Extract the (X, Y) coordinate from the center of the cell holding the provided text.  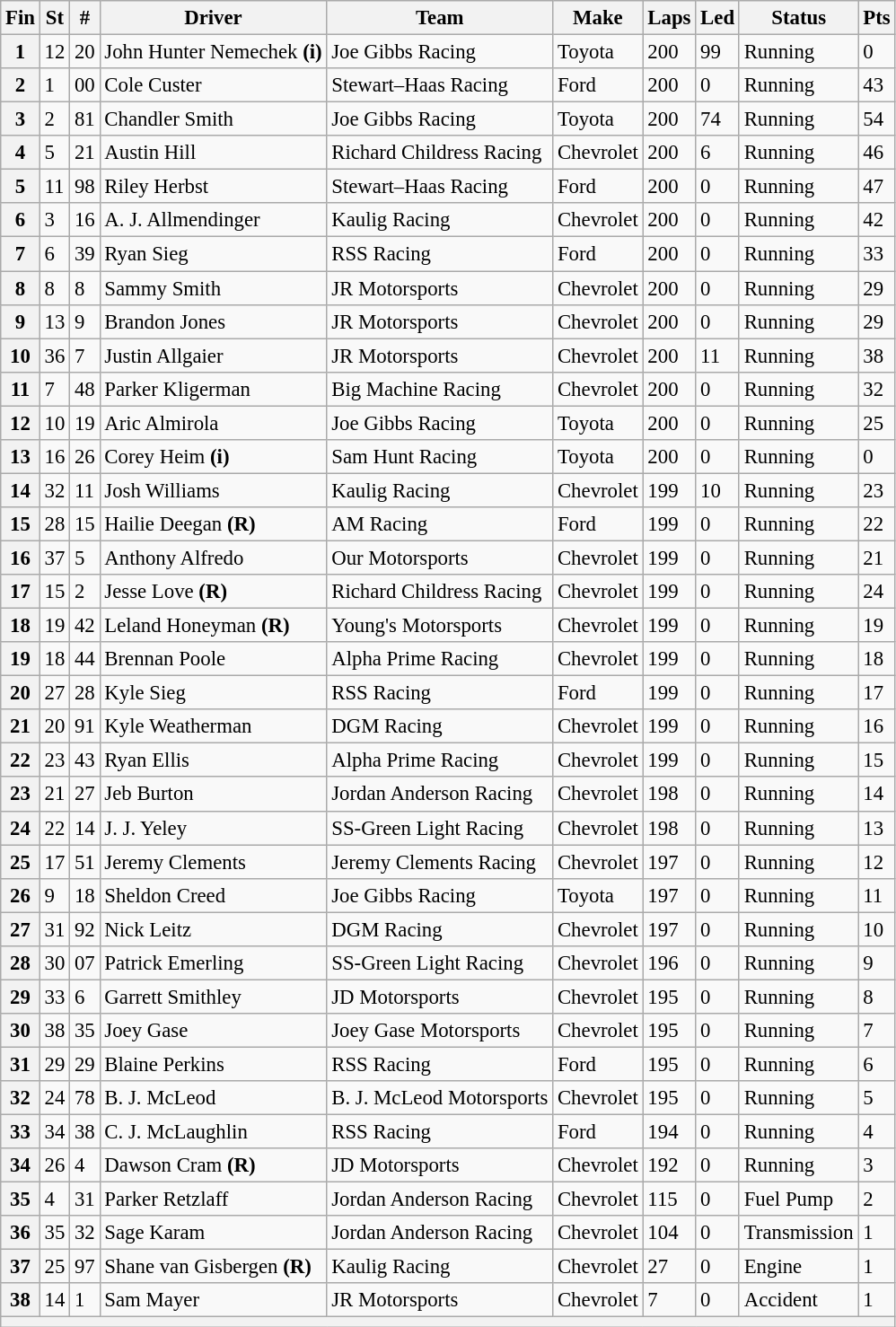
Leland Honeyman (R) (214, 626)
Chandler Smith (214, 119)
91 (84, 726)
97 (84, 1267)
Riley Herbst (214, 187)
Brandon Jones (214, 321)
Hailie Deegan (R) (214, 524)
Ryan Ellis (214, 760)
Transmission (799, 1233)
B. J. McLeod (214, 1098)
Josh Williams (214, 490)
51 (84, 862)
Joey Gase Motorsports (440, 1031)
Nick Leitz (214, 929)
Laps (670, 18)
48 (84, 389)
Pts (876, 18)
Jeremy Clements (214, 862)
47 (876, 187)
B. J. McLeod Motorsports (440, 1098)
Patrick Emerling (214, 963)
Sam Hunt Racing (440, 457)
Jesse Love (R) (214, 592)
78 (84, 1098)
Engine (799, 1267)
39 (84, 254)
Our Motorsports (440, 558)
Led (718, 18)
Brennan Poole (214, 659)
192 (670, 1165)
Joey Gase (214, 1031)
Big Machine Racing (440, 389)
John Hunter Nemechek (i) (214, 52)
Jeremy Clements Racing (440, 862)
A. J. Allmendinger (214, 220)
104 (670, 1233)
Team (440, 18)
Austin Hill (214, 153)
44 (84, 659)
Blaine Perkins (214, 1064)
Shane van Gisbergen (R) (214, 1267)
115 (670, 1200)
196 (670, 963)
Ryan Sieg (214, 254)
C. J. McLaughlin (214, 1132)
74 (718, 119)
J. J. Yeley (214, 828)
Make (598, 18)
Fin (21, 18)
194 (670, 1132)
Accident (799, 1301)
54 (876, 119)
Driver (214, 18)
Status (799, 18)
Parker Kligerman (214, 389)
92 (84, 929)
Parker Retzlaff (214, 1200)
99 (718, 52)
Jeb Burton (214, 795)
Anthony Alfredo (214, 558)
Dawson Cram (R) (214, 1165)
46 (876, 153)
Sam Mayer (214, 1301)
St (54, 18)
Sage Karam (214, 1233)
Sammy Smith (214, 288)
Kyle Weatherman (214, 726)
Young's Motorsports (440, 626)
00 (84, 85)
Aric Almirola (214, 423)
Kyle Sieg (214, 693)
Sheldon Creed (214, 895)
Corey Heim (i) (214, 457)
AM Racing (440, 524)
07 (84, 963)
# (84, 18)
Garrett Smithley (214, 997)
98 (84, 187)
Fuel Pump (799, 1200)
Justin Allgaier (214, 356)
Cole Custer (214, 85)
81 (84, 119)
